Find where the given text appears and provide that cell's center as (x, y) coordinate. 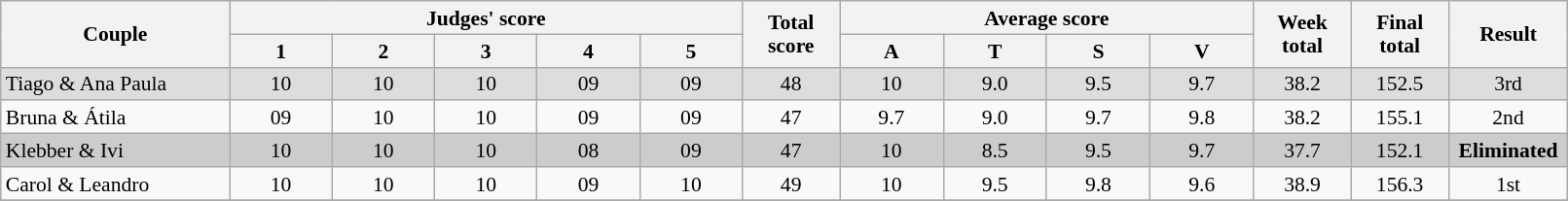
49 (791, 184)
8.5 (995, 151)
2nd (1509, 117)
3rd (1509, 84)
Result (1509, 34)
Final total (1400, 34)
S (1098, 50)
152.1 (1400, 151)
Klebber & Ivi (115, 151)
48 (791, 84)
Judges' score (487, 17)
4 (588, 50)
Bruna & Átila (115, 117)
Eliminated (1509, 151)
2 (383, 50)
Average score (1047, 17)
3 (487, 50)
Total score (791, 34)
Carol & Leandro (115, 184)
1 (280, 50)
Week total (1302, 34)
155.1 (1400, 117)
A (892, 50)
Couple (115, 34)
37.7 (1302, 151)
T (995, 50)
156.3 (1400, 184)
38.9 (1302, 184)
152.5 (1400, 84)
08 (588, 151)
1st (1509, 184)
9.6 (1202, 184)
V (1202, 50)
5 (691, 50)
Tiago & Ana Paula (115, 84)
